Return the [X, Y] coordinate for the center point of the cell that contains the specified text.  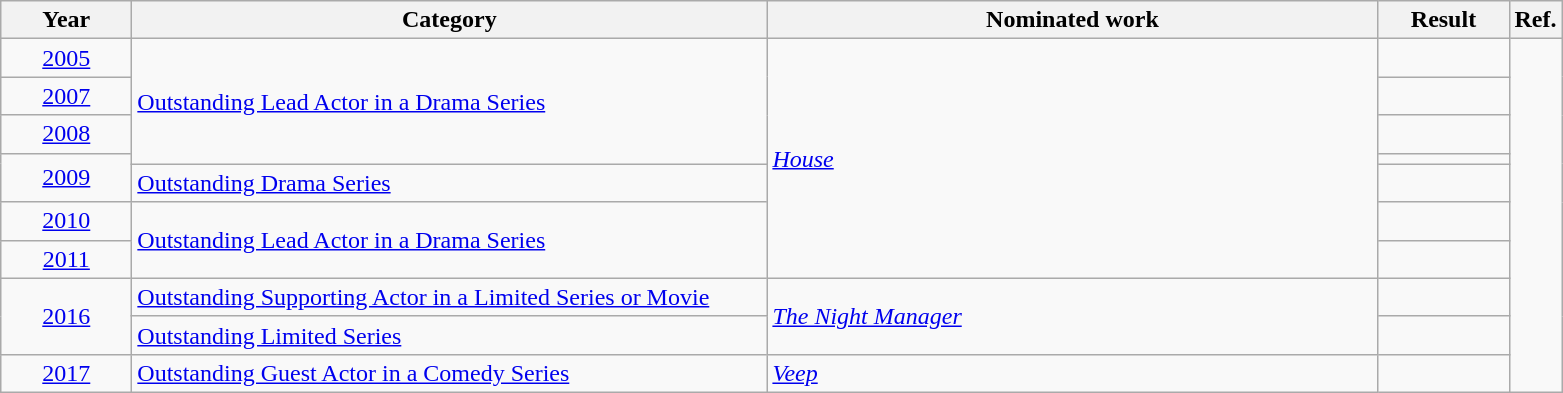
The Night Manager [1072, 316]
2011 [66, 259]
Year [66, 20]
2009 [66, 178]
2016 [66, 316]
2005 [66, 58]
Category [450, 20]
Result [1444, 20]
Ref. [1536, 20]
Nominated work [1072, 20]
2017 [66, 373]
Outstanding Supporting Actor in a Limited Series or Movie [450, 297]
2008 [66, 134]
2007 [66, 96]
Veep [1072, 373]
Outstanding Guest Actor in a Comedy Series [450, 373]
House [1072, 158]
2010 [66, 221]
Outstanding Drama Series [450, 183]
Outstanding Limited Series [450, 335]
